From the cell containing the given text, extract its center point as (X, Y) coordinate. 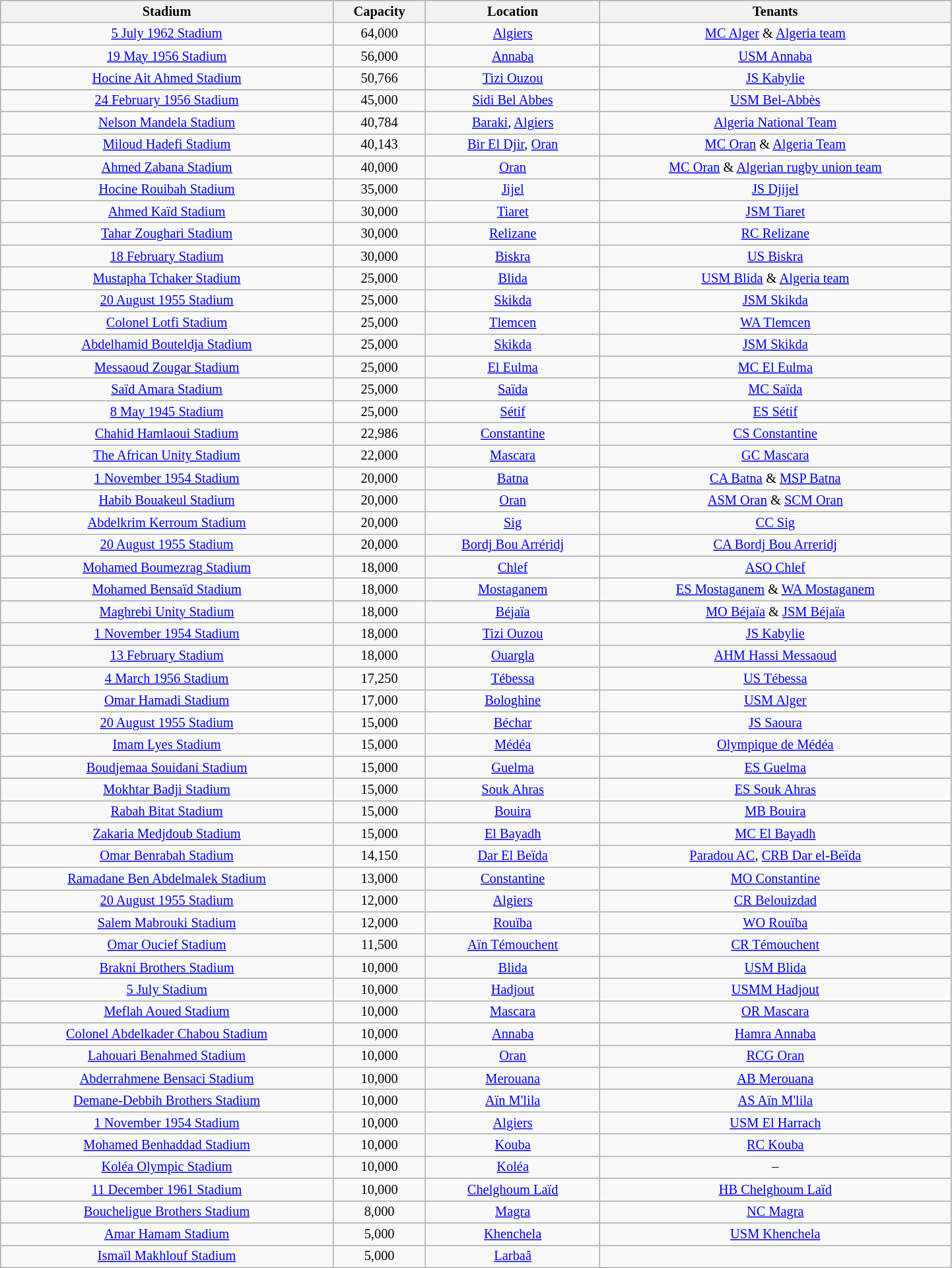
13 February Stadium (167, 656)
18 February Stadium (167, 256)
11 December 1961 Stadium (167, 1189)
Demane-Debbih Brothers Stadium (167, 1101)
Koléa Olympic Stadium (167, 1167)
40,000 (379, 167)
Ouargla (513, 656)
Kouba (513, 1145)
13,000 (379, 878)
Nelson Mandela Stadium (167, 123)
Guelma (513, 767)
Abderrahmene Bensaci Stadium (167, 1078)
19 May 1956 Stadium (167, 56)
Meflah Aoued Stadium (167, 1012)
Amar Hamam Stadium (167, 1234)
El Bayadh (513, 834)
Location (513, 11)
ES Souk Ahras (775, 789)
Mohamed Benhaddad Stadium (167, 1145)
22,986 (379, 434)
Messaoud Zougar Stadium (167, 367)
MC Oran & Algerian rugby union team (775, 167)
Relizane (513, 234)
US Biskra (775, 256)
Baraki, Algiers (513, 123)
35,000 (379, 190)
USM Khenchela (775, 1234)
Boucheligue Brothers Stadium (167, 1212)
Imam Lyes Stadium (167, 745)
Saïda (513, 389)
CC Sig (775, 522)
4 March 1956 Stadium (167, 678)
Mostaganem (513, 589)
RC Relizane (775, 234)
Hocine Ait Ahmed Stadium (167, 78)
AB Merouana (775, 1078)
OR Mascara (775, 1012)
JS Saoura (775, 722)
ES Mostaganem & WA Mostaganem (775, 589)
Colonel Lotfi Stadium (167, 323)
5 July 1962 Stadium (167, 34)
Larbaâ (513, 1256)
Hadjout (513, 989)
ASM Oran & SCM Oran (775, 501)
Biskra (513, 256)
Sig (513, 522)
CR Belouizdad (775, 901)
Salem Mabrouki Stadium (167, 923)
Sétif (513, 411)
Chelghoum Laïd (513, 1189)
50,766 (379, 78)
RCG Oran (775, 1056)
ASO Chlef (775, 567)
Koléa (513, 1167)
Tlemcen (513, 323)
17,000 (379, 701)
USM Annaba (775, 56)
ES Guelma (775, 767)
Bordj Bou Arréridj (513, 545)
Mustapha Tchaker Stadium (167, 278)
40,784 (379, 123)
WO Rouïba (775, 923)
Souk Ahras (513, 789)
56,000 (379, 56)
CA Bordj Bou Arreridj (775, 545)
Béjaïa (513, 612)
Magra (513, 1212)
Bir El Djir, Oran (513, 145)
Habib Bouakeul Stadium (167, 501)
Olympique de Médéa (775, 745)
Ahmed Zabana Stadium (167, 167)
17,250 (379, 678)
AS Aïn M'lila (775, 1101)
Omar Oucief Stadium (167, 945)
22,000 (379, 456)
MO Béjaïa & JSM Béjaïa (775, 612)
Béchar (513, 722)
Tébessa (513, 678)
Sidi Bel Abbes (513, 100)
USM Blida (775, 968)
Merouana (513, 1078)
HB Chelghoum Laïd (775, 1189)
AHM Hassi Messaoud (775, 656)
USM El Harrach (775, 1123)
Miloud Hadefi Stadium (167, 145)
11,500 (379, 945)
Omar Hamadi Stadium (167, 701)
El Eulma (513, 367)
RC Kouba (775, 1145)
MC Oran & Algeria Team (775, 145)
– (775, 1167)
MB Bouira (775, 812)
Algeria National Team (775, 123)
Capacity (379, 11)
NC Magra (775, 1212)
Jijel (513, 190)
MC Alger & Algeria team (775, 34)
Bologhine (513, 701)
24 February 1956 Stadium (167, 100)
JS Djijel (775, 190)
MC El Bayadh (775, 834)
MC Saïda (775, 389)
Hocine Rouibah Stadium (167, 190)
Aïn Témouchent (513, 945)
CS Constantine (775, 434)
Chlef (513, 567)
ES Sétif (775, 411)
GC Mascara (775, 456)
Médéa (513, 745)
Mokhtar Badji Stadium (167, 789)
Saïd Amara Stadium (167, 389)
Tahar Zoughari Stadium (167, 234)
Ismaïl Makhlouf Stadium (167, 1256)
WA Tlemcen (775, 323)
CA Batna & MSP Batna (775, 478)
USM Bel-Abbès (775, 100)
Batna (513, 478)
Stadium (167, 11)
MO Constantine (775, 878)
Ahmed Kaïd Stadium (167, 211)
Omar Benrabah Stadium (167, 856)
5 July Stadium (167, 989)
JSM Tiaret (775, 211)
Boudjemaa Souidani Stadium (167, 767)
Maghrebi Unity Stadium (167, 612)
Chahid Hamlaoui Stadium (167, 434)
Bouira (513, 812)
Abdelkrim Kerroum Stadium (167, 522)
8,000 (379, 1212)
USM Blida & Algeria team (775, 278)
Dar El Beïda (513, 856)
Khenchela (513, 1234)
Mohamed Bensaïd Stadium (167, 589)
Zakaria Medjdoub Stadium (167, 834)
14,150 (379, 856)
8 May 1945 Stadium (167, 411)
64,000 (379, 34)
CR Témouchent (775, 945)
Colonel Abdelkader Chabou Stadium (167, 1034)
Tenants (775, 11)
The African Unity Stadium (167, 456)
US Tébessa (775, 678)
Brakni Brothers Stadium (167, 968)
Mohamed Boumezrag Stadium (167, 567)
45,000 (379, 100)
Rouïba (513, 923)
Lahouari Benahmed Stadium (167, 1056)
Rabah Bitat Stadium (167, 812)
Abdelhamid Bouteldja Stadium (167, 345)
USM Alger (775, 701)
Hamra Annaba (775, 1034)
USMM Hadjout (775, 989)
MC El Eulma (775, 367)
Paradou AC, CRB Dar el-Beïda (775, 856)
Aïn M'lila (513, 1101)
Ramadane Ben Abdelmalek Stadium (167, 878)
40,143 (379, 145)
Tiaret (513, 211)
